Return the (x, y) coordinate for the center point of the cell that contains the specified text.  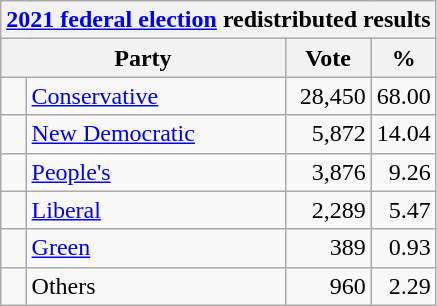
Green (156, 248)
68.00 (404, 96)
5,872 (328, 134)
0.93 (404, 248)
28,450 (328, 96)
Vote (328, 58)
Liberal (156, 210)
Conservative (156, 96)
2.29 (404, 286)
14.04 (404, 134)
2021 federal election redistributed results (218, 20)
2,289 (328, 210)
New Democratic (156, 134)
960 (328, 286)
9.26 (404, 172)
3,876 (328, 172)
389 (328, 248)
People's (156, 172)
5.47 (404, 210)
% (404, 58)
Others (156, 286)
Party (143, 58)
